Locate the cell with the specified text and output its [x, y] center coordinate. 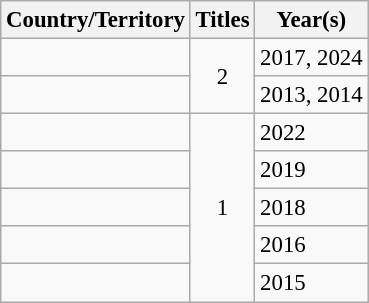
2019 [312, 170]
Titles [222, 20]
Year(s) [312, 20]
2018 [312, 208]
2013, 2014 [312, 95]
2015 [312, 283]
1 [222, 208]
2022 [312, 133]
2017, 2024 [312, 58]
2016 [312, 245]
Country/Territory [96, 20]
2 [222, 76]
